For the text-containing cell, return its midpoint in [x, y] coordinate format. 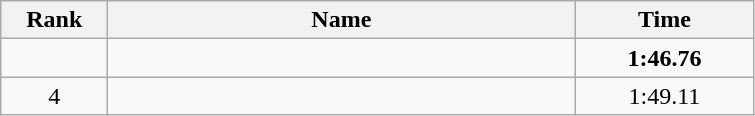
4 [54, 96]
1:46.76 [664, 58]
Name [342, 20]
Rank [54, 20]
1:49.11 [664, 96]
Time [664, 20]
